Provide the (X, Y) coordinate of the cell's center where the given text is located.  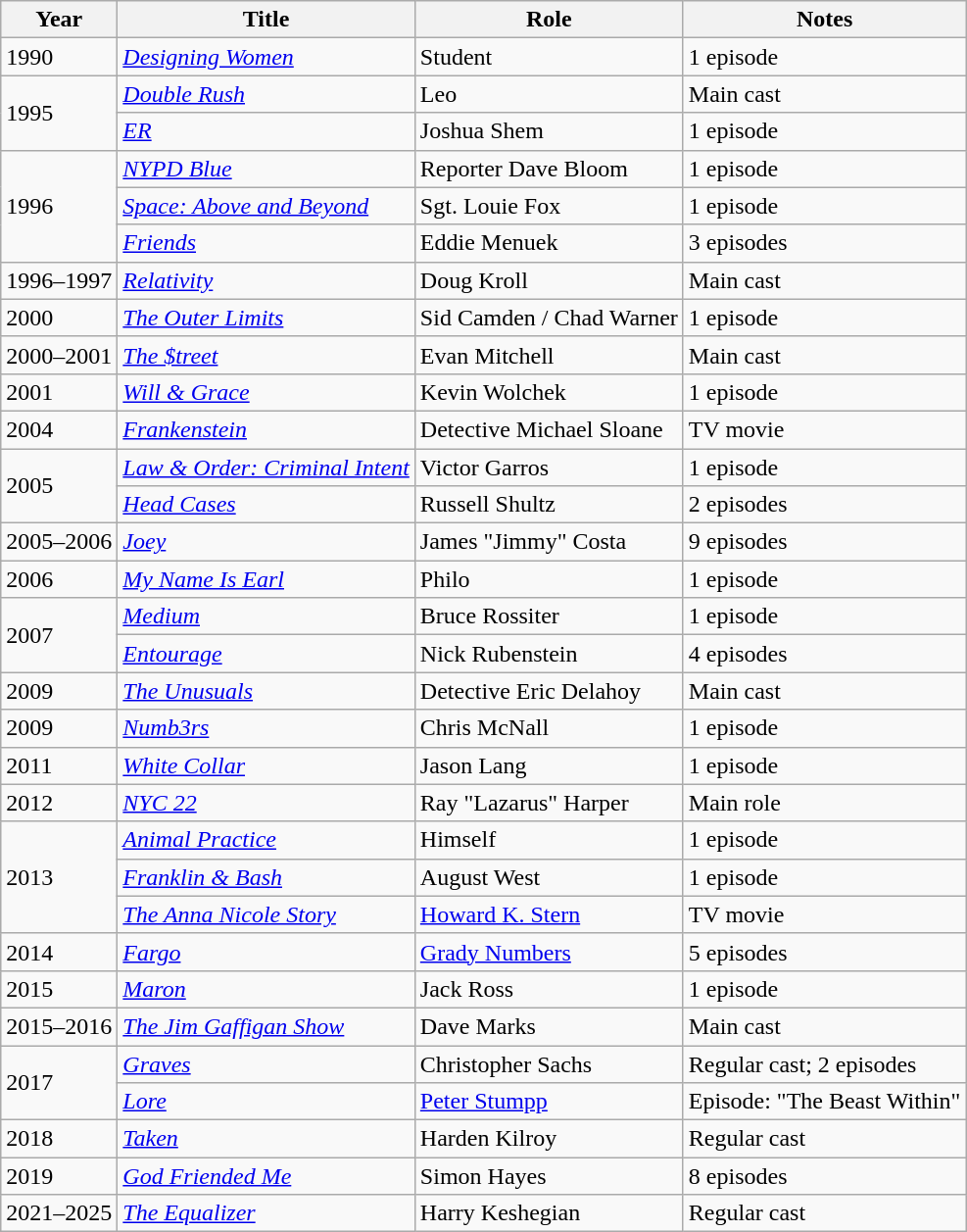
2004 (59, 429)
Graves (266, 1063)
Year (59, 20)
Title (266, 20)
4 episodes (825, 654)
9 episodes (825, 542)
1995 (59, 113)
Episode: "The Beast Within" (825, 1102)
White Collar (266, 765)
Philo (549, 579)
God Friended Me (266, 1176)
5 episodes (825, 952)
Ray "Lazarus" Harper (549, 803)
Head Cases (266, 505)
8 episodes (825, 1176)
Reporter Dave Bloom (549, 169)
NYC 22 (266, 803)
NYPD Blue (266, 169)
August West (549, 877)
1996 (59, 206)
2007 (59, 635)
ER (266, 131)
Frankenstein (266, 429)
Franklin & Bash (266, 877)
2019 (59, 1176)
Grady Numbers (549, 952)
Double Rush (266, 94)
Jack Ross (549, 989)
Eddie Menuek (549, 243)
The Anna Nicole Story (266, 914)
Harden Kilroy (549, 1139)
Student (549, 57)
Law & Order: Criminal Intent (266, 468)
Regular cast; 2 episodes (825, 1063)
Simon Hayes (549, 1176)
Entourage (266, 654)
Friends (266, 243)
Sgt. Louie Fox (549, 206)
Relativity (266, 280)
Doug Kroll (549, 280)
2013 (59, 877)
Detective Eric Delahoy (549, 691)
2014 (59, 952)
2000 (59, 318)
Evan Mitchell (549, 355)
Designing Women (266, 57)
Taken (266, 1139)
2012 (59, 803)
Kevin Wolchek (549, 392)
Joshua Shem (549, 131)
Dave Marks (549, 1026)
1996–1997 (59, 280)
Howard K. Stern (549, 914)
The $treet (266, 355)
2018 (59, 1139)
Jason Lang (549, 765)
Chris McNall (549, 728)
2011 (59, 765)
Main role (825, 803)
1990 (59, 57)
The Equalizer (266, 1213)
Fargo (266, 952)
The Outer Limits (266, 318)
Notes (825, 20)
Russell Shultz (549, 505)
2001 (59, 392)
Medium (266, 616)
Christopher Sachs (549, 1063)
2000–2001 (59, 355)
Numb3rs (266, 728)
2015–2016 (59, 1026)
Victor Garros (549, 468)
Role (549, 20)
2005 (59, 486)
Animal Practice (266, 840)
Peter Stumpp (549, 1102)
Bruce Rossiter (549, 616)
Nick Rubenstein (549, 654)
Detective Michael Sloane (549, 429)
Himself (549, 840)
Maron (266, 989)
Leo (549, 94)
The Jim Gaffigan Show (266, 1026)
2017 (59, 1082)
Sid Camden / Chad Warner (549, 318)
3 episodes (825, 243)
Lore (266, 1102)
2005–2006 (59, 542)
Joey (266, 542)
Harry Keshegian (549, 1213)
Space: Above and Beyond (266, 206)
2 episodes (825, 505)
My Name Is Earl (266, 579)
The Unusuals (266, 691)
2021–2025 (59, 1213)
James "Jimmy" Costa (549, 542)
Will & Grace (266, 392)
2006 (59, 579)
2015 (59, 989)
